Search for the cell housing the specified text and yield its [x, y] center coordinate. 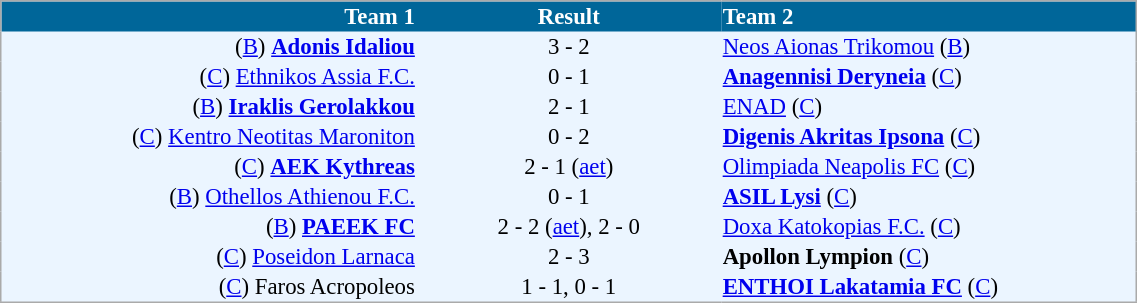
ENTHOI Lakatamia FC (C) [929, 287]
(C) Ethnikos Assia F.C. [209, 77]
3 - 2 [568, 47]
(C) Kentro Neotitas Maroniton [209, 137]
Result [568, 16]
Digenis Akritas Ipsona (C) [929, 137]
ENAD (C) [929, 107]
Apollon Lympion (C) [929, 257]
Team 1 [209, 16]
(C) Poseidon Larnaca [209, 257]
2 - 2 (aet), 2 - 0 [568, 227]
Doxa Katokopias F.C. (C) [929, 227]
2 - 1 (aet) [568, 167]
Neos Aionas Trikomou (B) [929, 47]
(C) AEK Kythreas [209, 167]
(B) Adonis Idaliou [209, 47]
0 - 2 [568, 137]
Team 2 [929, 16]
Anagennisi Deryneia (C) [929, 77]
1 - 1, 0 - 1 [568, 287]
ASIL Lysi (C) [929, 197]
(B) Othellos Athienou F.C. [209, 197]
Olimpiada Neapolis FC (C) [929, 167]
2 - 1 [568, 107]
(B) Iraklis Gerolakkou [209, 107]
(B) PAEEK FC [209, 227]
(C) Faros Acropoleos [209, 287]
2 - 3 [568, 257]
